From the cell containing the given text, extract its center point as [x, y] coordinate. 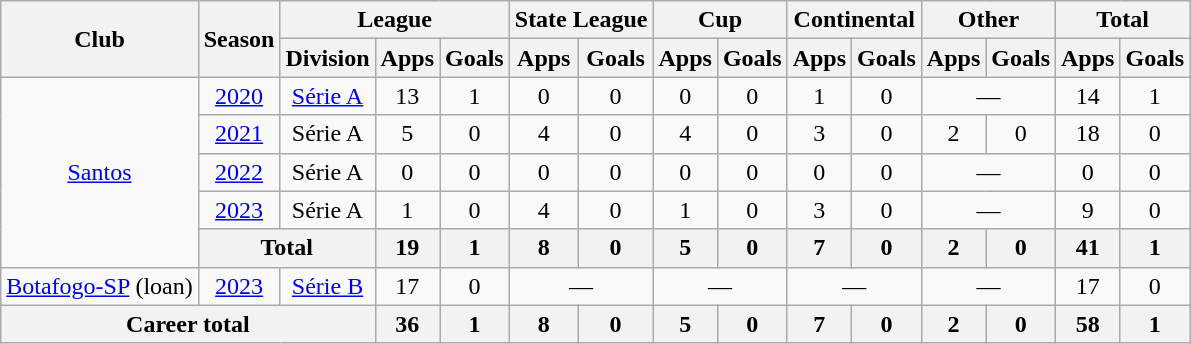
Season [239, 39]
Botafogo-SP (loan) [100, 286]
14 [1088, 96]
Cup [720, 20]
League [394, 20]
Career total [188, 324]
36 [407, 324]
State League [581, 20]
41 [1088, 248]
Division [328, 58]
2022 [239, 172]
9 [1088, 210]
Continental [854, 20]
18 [1088, 134]
Santos [100, 172]
Club [100, 39]
58 [1088, 324]
13 [407, 96]
2020 [239, 96]
2021 [239, 134]
19 [407, 248]
Other [988, 20]
Série B [328, 286]
